Identify which cell holds the provided text, then report its [X, Y] central coordinate. 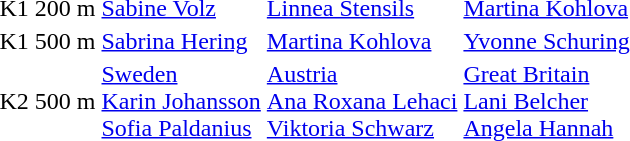
Martina Kohlova [362, 41]
Sabrina Hering [181, 41]
